Detect which cell encompasses the target text, then output its [x, y] center coordinate. 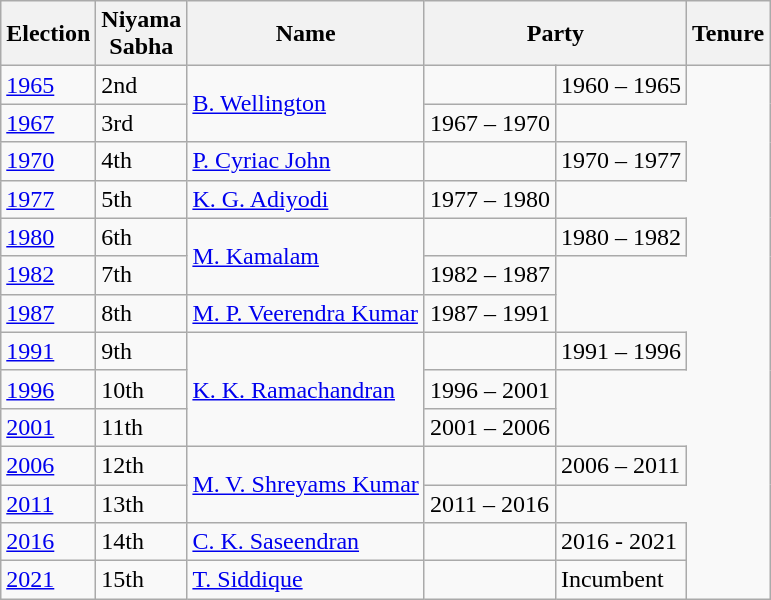
1977 [48, 199]
12th [142, 465]
7th [142, 275]
Election [48, 34]
4th [142, 161]
P. Cyriac John [306, 161]
2006 – 2011 [620, 465]
5th [142, 199]
1980 [48, 237]
11th [142, 427]
2021 [48, 580]
C. K. Saseendran [306, 542]
2011 – 2016 [490, 503]
1965 [48, 85]
Incumbent [620, 580]
1982 – 1987 [490, 275]
2016 - 2021 [620, 542]
K. K. Ramachandran [306, 389]
1996 – 2001 [490, 389]
14th [142, 542]
1967 [48, 123]
10th [142, 389]
M. V. Shreyams Kumar [306, 484]
M. Kamalam [306, 256]
2006 [48, 465]
3rd [142, 123]
M. P. Veerendra Kumar [306, 313]
Name [306, 34]
1987 – 1991 [490, 313]
2011 [48, 503]
13th [142, 503]
1982 [48, 275]
T. Siddique [306, 580]
2016 [48, 542]
9th [142, 351]
K. G. Adiyodi [306, 199]
Tenure [728, 34]
1977 – 1980 [490, 199]
2nd [142, 85]
15th [142, 580]
1980 – 1982 [620, 237]
1991 [48, 351]
1996 [48, 389]
1970 [48, 161]
6th [142, 237]
8th [142, 313]
1991 – 1996 [620, 351]
1960 – 1965 [620, 85]
Party [555, 34]
1987 [48, 313]
2001 [48, 427]
1970 – 1977 [620, 161]
NiyamaSabha [142, 34]
1967 – 1970 [490, 123]
B. Wellington [306, 104]
2001 – 2006 [490, 427]
